Identify which cell holds the provided text, then report its [X, Y] central coordinate. 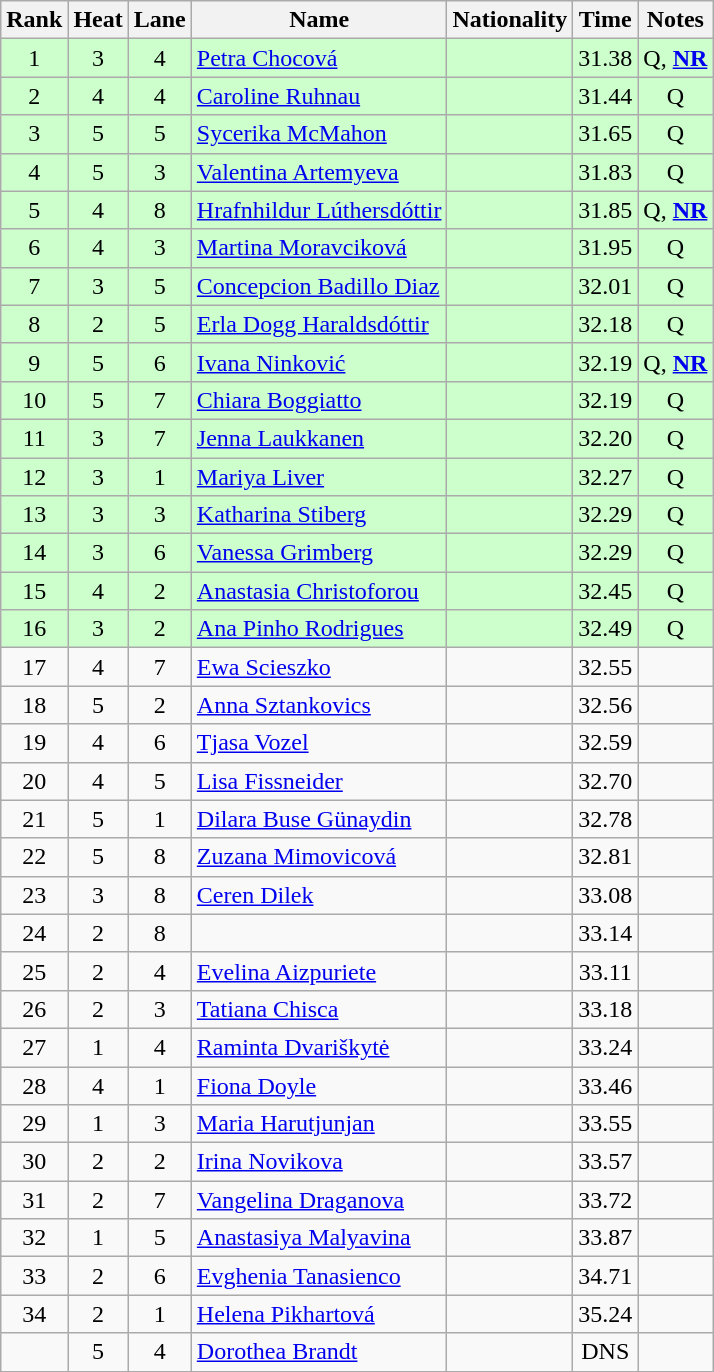
Mariya Liver [319, 477]
Notes [676, 20]
Name [319, 20]
Irina Novikova [319, 1162]
Dorothea Brandt [319, 1352]
30 [34, 1162]
33.08 [606, 895]
31.38 [606, 58]
31.65 [606, 134]
32.81 [606, 857]
11 [34, 438]
32 [34, 1238]
33.72 [606, 1200]
31.83 [606, 172]
Martina Moravciková [319, 248]
33 [34, 1276]
24 [34, 933]
32.56 [606, 705]
32.18 [606, 324]
33.57 [606, 1162]
Caroline Ruhnau [319, 96]
Anastasiya Malyavina [319, 1238]
28 [34, 1085]
29 [34, 1124]
19 [34, 743]
27 [34, 1047]
Helena Pikhartová [319, 1314]
Rank [34, 20]
Heat [98, 20]
Jenna Laukkanen [319, 438]
33.14 [606, 933]
25 [34, 971]
Chiara Boggiatto [319, 400]
33.55 [606, 1124]
17 [34, 667]
9 [34, 362]
32.01 [606, 286]
23 [34, 895]
32.20 [606, 438]
31.95 [606, 248]
33.87 [606, 1238]
10 [34, 400]
DNS [606, 1352]
Dilara Buse Günaydin [319, 819]
Ceren Dilek [319, 895]
20 [34, 781]
33.18 [606, 1009]
Valentina Artemyeva [319, 172]
32.55 [606, 667]
Anastasia Christoforou [319, 591]
Concepcion Badillo Diaz [319, 286]
Vanessa Grimberg [319, 553]
Sycerika McMahon [319, 134]
16 [34, 629]
Fiona Doyle [319, 1085]
15 [34, 591]
31.44 [606, 96]
Anna Sztankovics [319, 705]
32.27 [606, 477]
Hrafnhildur Lúthersdóttir [319, 210]
Lisa Fissneider [319, 781]
31.85 [606, 210]
Ewa Scieszko [319, 667]
Tjasa Vozel [319, 743]
Katharina Stiberg [319, 515]
Evelina Aizpuriete [319, 971]
18 [34, 705]
Erla Dogg Haraldsdóttir [319, 324]
34.71 [606, 1276]
Ivana Ninković [319, 362]
Petra Chocová [319, 58]
13 [34, 515]
32.49 [606, 629]
21 [34, 819]
22 [34, 857]
35.24 [606, 1314]
Evghenia Tanasienco [319, 1276]
Maria Harutjunjan [319, 1124]
32.45 [606, 591]
33.46 [606, 1085]
Nationality [510, 20]
32.70 [606, 781]
33.24 [606, 1047]
33.11 [606, 971]
34 [34, 1314]
14 [34, 553]
26 [34, 1009]
Tatiana Chisca [319, 1009]
Lane [160, 20]
Zuzana Mimovicová [319, 857]
32.78 [606, 819]
31 [34, 1200]
Ana Pinho Rodrigues [319, 629]
Time [606, 20]
12 [34, 477]
Raminta Dvariškytė [319, 1047]
Vangelina Draganova [319, 1200]
32.59 [606, 743]
